Scan for the cell matching the given text and deliver its (X, Y) coordinate at center. 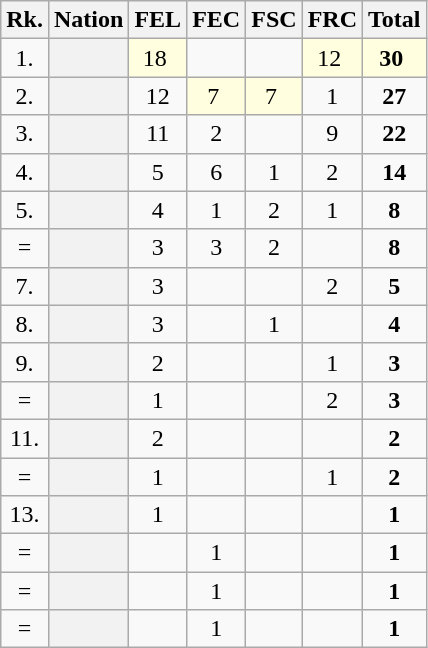
9 (332, 134)
11. (25, 438)
8. (25, 324)
2. (25, 96)
9. (25, 362)
FSC (274, 20)
5. (25, 210)
30 (395, 58)
1. (25, 58)
Total (395, 20)
7. (25, 286)
6 (216, 172)
Nation (88, 20)
13. (25, 515)
14 (395, 172)
22 (395, 134)
27 (395, 96)
Rk. (25, 20)
3. (25, 134)
11 (158, 134)
18 (158, 58)
FEC (216, 20)
4. (25, 172)
FEL (158, 20)
FRC (332, 20)
